Search for the cell housing the specified text and yield its (X, Y) center coordinate. 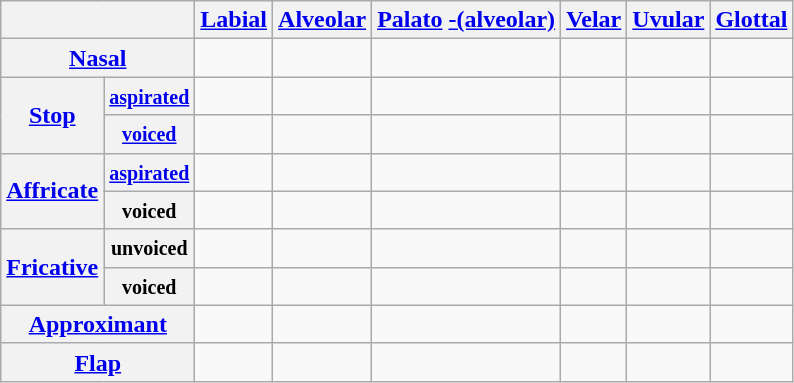
Affricate (52, 191)
Fricative (52, 267)
Nasal (98, 58)
Labial (234, 20)
unvoiced (150, 248)
Palato -(alveolar) (466, 20)
Velar (594, 20)
Stop (52, 115)
Uvular (668, 20)
Glottal (752, 20)
Alveolar (322, 20)
Approximant (98, 324)
Flap (98, 362)
